For the text-containing cell, return its midpoint in (x, y) coordinate format. 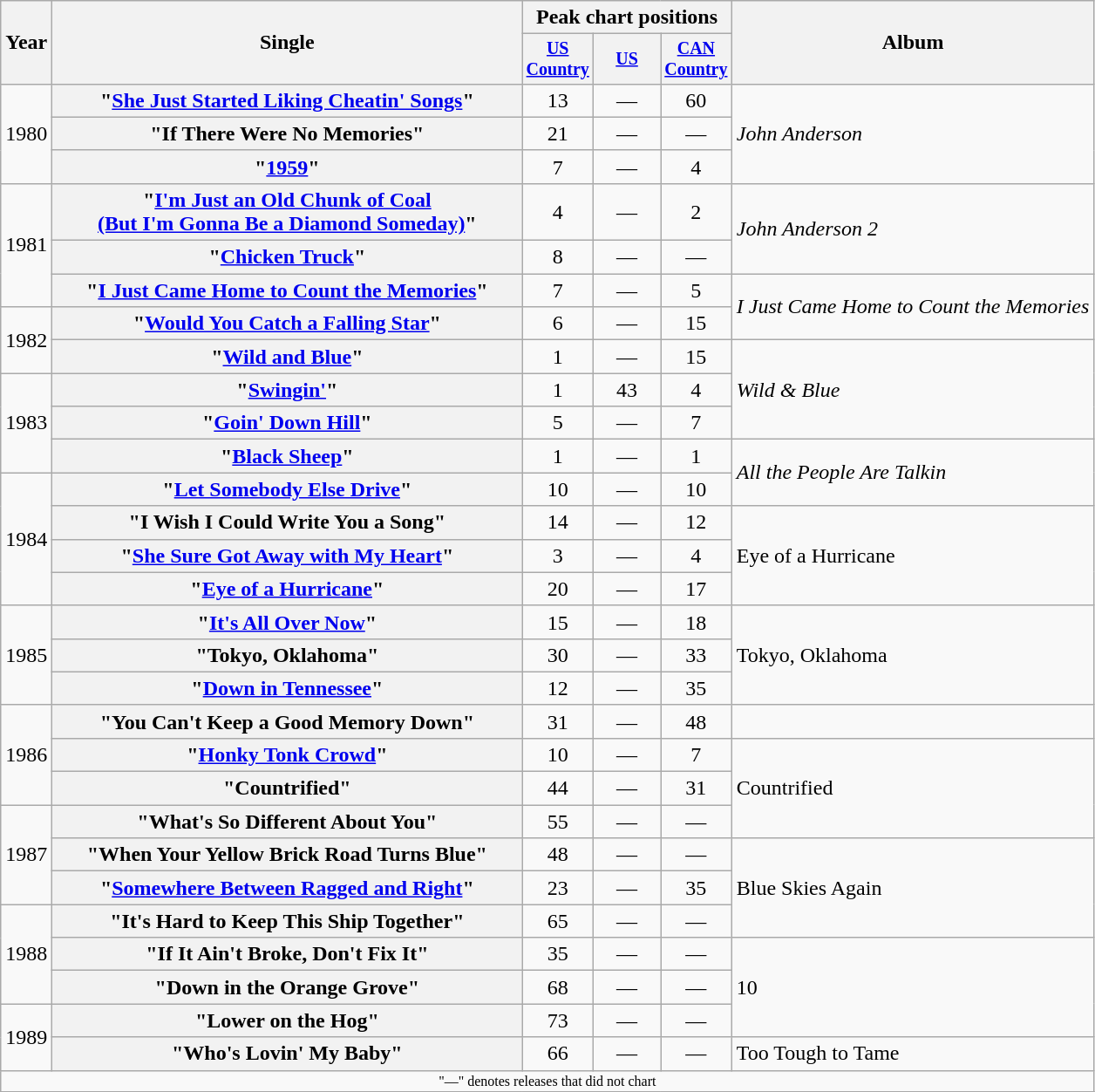
1982 (26, 340)
Eye of a Hurricane (913, 556)
44 (558, 788)
73 (558, 1020)
23 (558, 888)
US (628, 59)
"You Can't Keep a Good Memory Down" (288, 721)
60 (697, 100)
"Swingin'" (288, 390)
65 (558, 921)
"Down in Tennessee" (288, 688)
1985 (26, 655)
"She Sure Got Away with My Heart" (288, 556)
68 (558, 987)
1986 (26, 754)
"When Your Yellow Brick Road Turns Blue" (288, 855)
"Countrified" (288, 788)
20 (558, 589)
18 (697, 622)
"I Wish I Could Write You a Song" (288, 522)
"Honky Tonk Crowd" (288, 754)
I Just Came Home to Count the Memories (913, 307)
21 (558, 133)
"Chicken Truck" (288, 257)
Year (26, 43)
"1959" (288, 167)
"Down in the Orange Grove" (288, 987)
14 (558, 522)
US Country (558, 59)
All the People Are Talkin (913, 473)
"It's Hard to Keep This Ship Together" (288, 921)
"Black Sheep" (288, 456)
John Anderson (913, 133)
Wild & Blue (913, 390)
8 (558, 257)
13 (558, 100)
"—" denotes releases that did not chart (547, 1081)
"It's All Over Now" (288, 622)
Tokyo, Oklahoma (913, 655)
"Let Somebody Else Drive" (288, 489)
17 (697, 589)
1981 (26, 244)
"If There Were No Memories" (288, 133)
1987 (26, 855)
"Goin' Down Hill" (288, 423)
1989 (26, 1037)
3 (558, 556)
1988 (26, 954)
30 (558, 655)
55 (558, 822)
"Who's Lovin' My Baby" (288, 1054)
"I'm Just an Old Chunk of Coal(But I'm Gonna Be a Diamond Someday)" (288, 211)
66 (558, 1054)
"What's So Different About You" (288, 822)
"Wild and Blue" (288, 357)
Countrified (913, 788)
Album (913, 43)
"Lower on the Hog" (288, 1020)
1984 (26, 539)
John Anderson 2 (913, 229)
33 (697, 655)
"Somewhere Between Ragged and Right" (288, 888)
"Eye of a Hurricane" (288, 589)
Single (288, 43)
2 (697, 211)
"I Just Came Home to Count the Memories" (288, 290)
Blue Skies Again (913, 888)
1983 (26, 423)
43 (628, 390)
Peak chart positions (627, 17)
CAN Country (697, 59)
6 (558, 324)
"Would You Catch a Falling Star" (288, 324)
"She Just Started Liking Cheatin' Songs" (288, 100)
"If It Ain't Broke, Don't Fix It" (288, 954)
1980 (26, 133)
Too Tough to Tame (913, 1054)
"Tokyo, Oklahoma" (288, 655)
